Find where the given text appears and provide that cell's center as (x, y) coordinate. 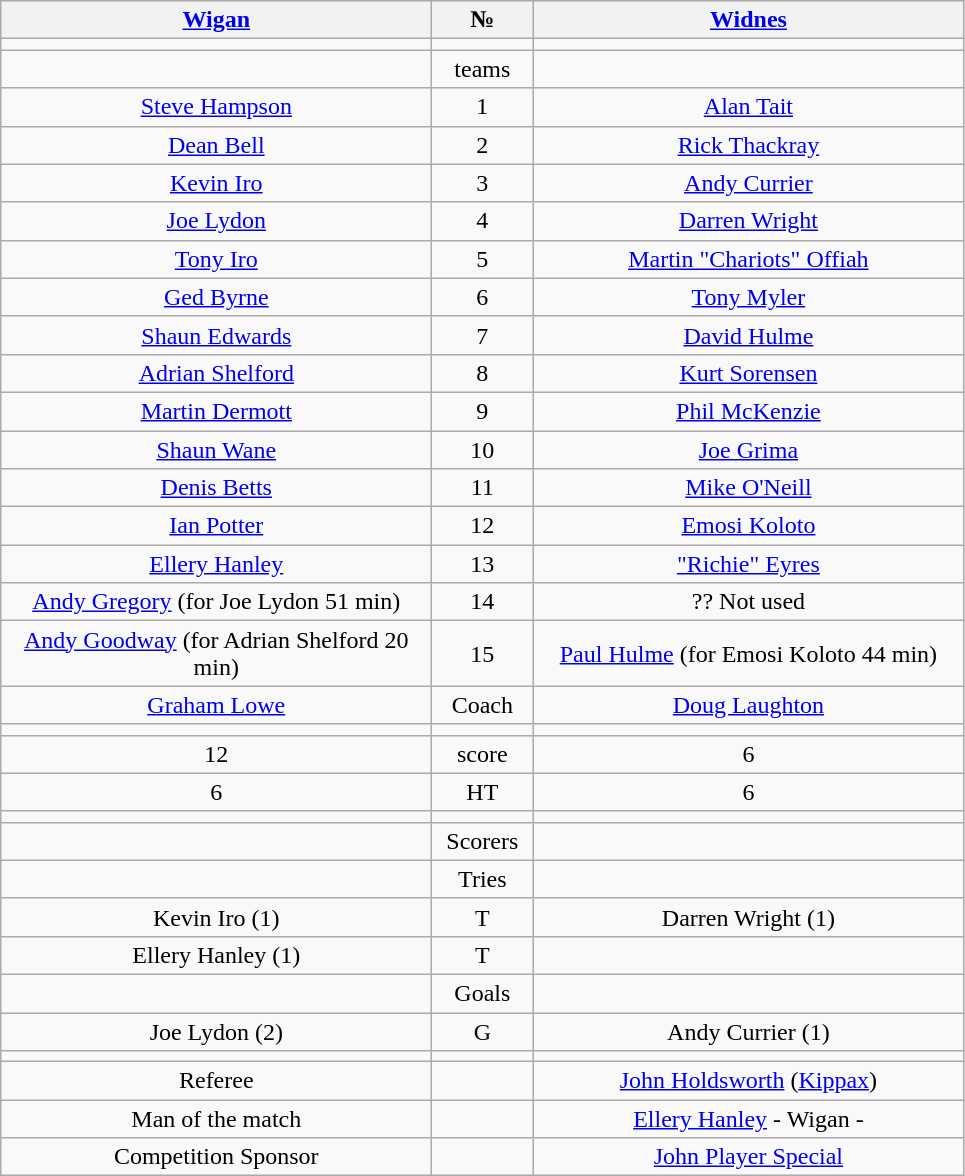
7 (482, 335)
13 (482, 564)
15 (482, 654)
8 (482, 373)
Wigan (216, 20)
Man of the match (216, 1119)
Emosi Koloto (748, 526)
Andy Gregory (for Joe Lydon 51 min) (216, 602)
9 (482, 411)
Ian Potter (216, 526)
score (482, 754)
5 (482, 259)
Competition Sponsor (216, 1157)
Shaun Wane (216, 449)
Martin Dermott (216, 411)
Graham Lowe (216, 705)
Rick Thackray (748, 145)
Tries (482, 879)
Martin "Chariots" Offiah (748, 259)
3 (482, 183)
"Richie" Eyres (748, 564)
Dean Bell (216, 145)
Coach (482, 705)
Ellery Hanley (216, 564)
Paul Hulme (for Emosi Koloto 44 min) (748, 654)
Ged Byrne (216, 297)
Joe Grima (748, 449)
Adrian Shelford (216, 373)
Andy Goodway (for Adrian Shelford 20 min) (216, 654)
Tony Myler (748, 297)
Kevin Iro (1) (216, 917)
Scorers (482, 841)
14 (482, 602)
Joe Lydon (216, 221)
Darren Wright (1) (748, 917)
Ellery Hanley (1) (216, 955)
HT (482, 792)
Kevin Iro (216, 183)
Steve Hampson (216, 107)
teams (482, 69)
David Hulme (748, 335)
Doug Laughton (748, 705)
Joe Lydon (2) (216, 1031)
1 (482, 107)
G (482, 1031)
Alan Tait (748, 107)
?? Not used (748, 602)
10 (482, 449)
Referee (216, 1081)
№ (482, 20)
Shaun Edwards (216, 335)
John Holdsworth (Kippax) (748, 1081)
4 (482, 221)
Tony Iro (216, 259)
2 (482, 145)
John Player Special (748, 1157)
Mike O'Neill (748, 488)
Kurt Sorensen (748, 373)
Andy Currier (1) (748, 1031)
Widnes (748, 20)
Ellery Hanley - Wigan - (748, 1119)
Phil McKenzie (748, 411)
Andy Currier (748, 183)
Denis Betts (216, 488)
11 (482, 488)
Goals (482, 993)
Darren Wright (748, 221)
